Pinpoint the cell where the given text exists, returning its (X, Y) midpoint coordinate. 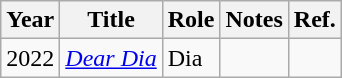
2022 (30, 58)
Dear Dia (111, 58)
Notes (254, 20)
Year (30, 20)
Ref. (314, 20)
Role (191, 20)
Title (111, 20)
Dia (191, 58)
